Find where the given text appears and provide that cell's center as (x, y) coordinate. 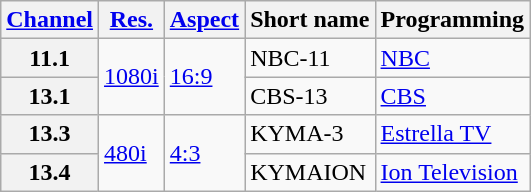
16:9 (204, 77)
Aspect (204, 20)
Ion Television (452, 172)
13.4 (50, 172)
Channel (50, 20)
NBC (452, 58)
480i (132, 153)
1080i (132, 77)
Programming (452, 20)
KYMA-3 (310, 134)
KYMAION (310, 172)
11.1 (50, 58)
4:3 (204, 153)
CBS-13 (310, 96)
CBS (452, 96)
Estrella TV (452, 134)
Res. (132, 20)
13.3 (50, 134)
13.1 (50, 96)
NBC-11 (310, 58)
Short name (310, 20)
